Capture the cell that displays the provided text and extract its [X, Y] central coordinate. 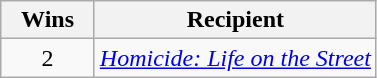
Wins [48, 20]
2 [48, 58]
Homicide: Life on the Street [235, 58]
Recipient [235, 20]
